Capture the cell that displays the provided text and extract its (X, Y) central coordinate. 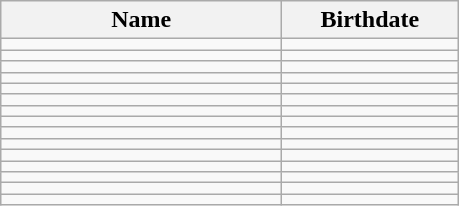
Birthdate (370, 20)
Name (142, 20)
